Find where the given text appears and provide that cell's center as (x, y) coordinate. 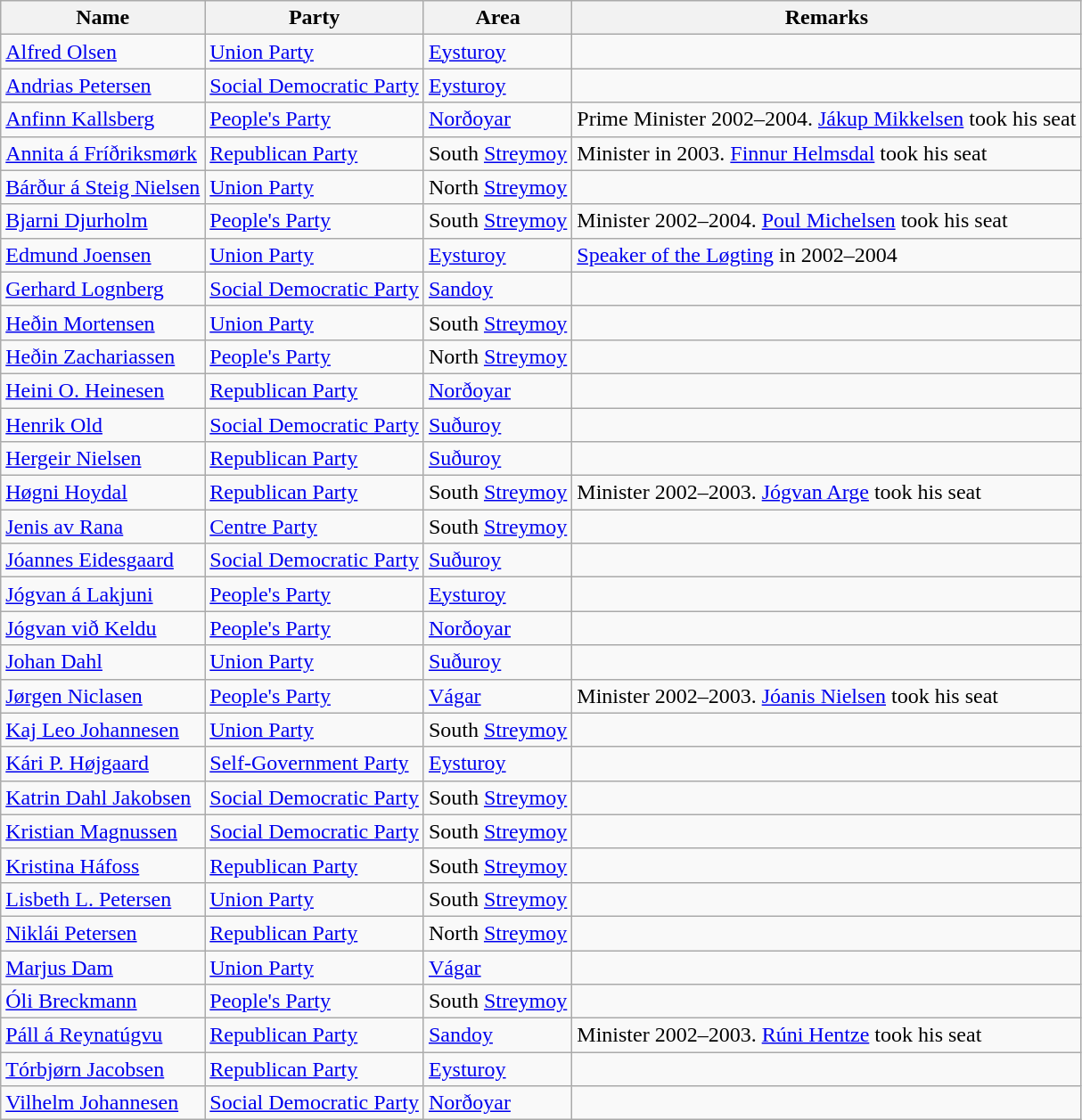
Prime Minister 2002–2004. Jákup Mikkelsen took his seat (827, 119)
Heðin Mortensen (103, 323)
Kristian Magnussen (103, 831)
Hergeir Nielsen (103, 459)
Minister in 2003. Finnur Helmsdal took his seat (827, 153)
Bjarni Djurholm (103, 221)
Party (315, 18)
Kristina Háfoss (103, 865)
Kári P. Højgaard (103, 764)
Johan Dahl (103, 662)
Self-Government Party (315, 764)
Minister 2002–2003. Jóanis Nielsen took his seat (827, 696)
Katrin Dahl Jakobsen (103, 797)
Andrias Petersen (103, 86)
Minister 2002–2003. Rúni Hentze took his seat (827, 1035)
Gerhard Lognberg (103, 289)
Centre Party (315, 527)
Henrik Old (103, 425)
Heðin Zachariassen (103, 356)
Jóannes Eidesgaard (103, 560)
Remarks (827, 18)
Area (497, 18)
Name (103, 18)
Jógvan á Lakjuni (103, 594)
Anfinn Kallsberg (103, 119)
Heini O. Heinesen (103, 390)
Minister 2002–2004. Poul Michelsen took his seat (827, 221)
Óli Breckmann (103, 1001)
Lisbeth L. Petersen (103, 899)
Kaj Leo Johannesen (103, 730)
Tórbjørn Jacobsen (103, 1069)
Jørgen Niclasen (103, 696)
Jenis av Rana (103, 527)
Marjus Dam (103, 967)
Niklái Petersen (103, 933)
Edmund Joensen (103, 255)
Bárður á Steig Nielsen (103, 187)
Speaker of the Løgting in 2002–2004 (827, 255)
Jógvan við Keldu (103, 628)
Høgni Hoydal (103, 493)
Páll á Reynatúgvu (103, 1035)
Minister 2002–2003. Jógvan Arge took his seat (827, 493)
Alfred Olsen (103, 52)
Annita á Fríðriksmørk (103, 153)
Vilhelm Johannesen (103, 1103)
